Find where the given text appears and provide that cell's center as [X, Y] coordinate. 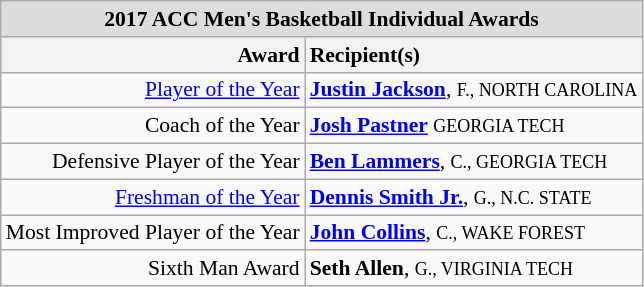
Ben Lammers, C., GEORGIA TECH [474, 162]
Seth Allen, G., VIRGINIA TECH [474, 269]
Player of the Year [153, 90]
Coach of the Year [153, 126]
Sixth Man Award [153, 269]
Justin Jackson, F., NORTH CAROLINA [474, 90]
Josh Pastner GEORGIA TECH [474, 126]
Recipient(s) [474, 55]
John Collins, C., WAKE FOREST [474, 233]
Most Improved Player of the Year [153, 233]
Defensive Player of the Year [153, 162]
Dennis Smith Jr., G., N.C. STATE [474, 197]
Award [153, 55]
Freshman of the Year [153, 197]
2017 ACC Men's Basketball Individual Awards [322, 19]
